Find where the given text appears and provide that cell's center as (X, Y) coordinate. 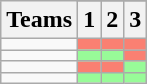
3 (136, 20)
2 (112, 20)
Teams (40, 20)
1 (90, 20)
